Capture the cell that displays the provided text and extract its [X, Y] central coordinate. 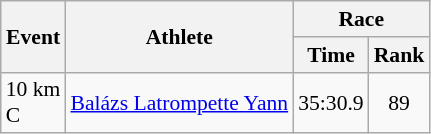
10 km C [34, 102]
89 [400, 102]
Race [361, 19]
Event [34, 36]
Rank [400, 55]
Time [330, 55]
Athlete [179, 36]
35:30.9 [330, 102]
Balázs Latrompette Yann [179, 102]
